Identify which cell holds the provided text, then report its [x, y] central coordinate. 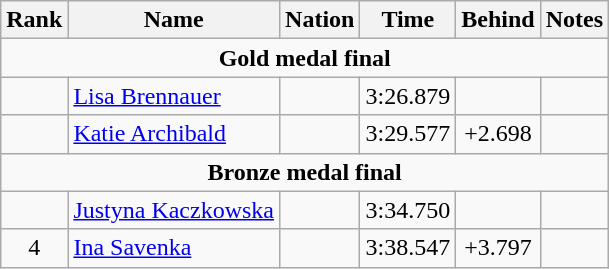
Name [174, 20]
+3.797 [498, 248]
Gold medal final [305, 58]
Nation [320, 20]
Justyna Kaczkowska [174, 210]
3:38.547 [408, 248]
Time [408, 20]
4 [34, 248]
3:26.879 [408, 96]
3:29.577 [408, 134]
Behind [498, 20]
Notes [574, 20]
Katie Archibald [174, 134]
Rank [34, 20]
Lisa Brennauer [174, 96]
3:34.750 [408, 210]
+2.698 [498, 134]
Bronze medal final [305, 172]
Ina Savenka [174, 248]
